Provide the [X, Y] coordinate of the cell's center where the given text is located.  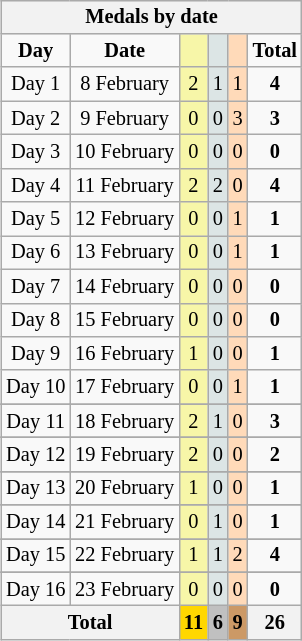
10 February [124, 152]
11 [194, 623]
15 February [124, 320]
Day 14 [36, 522]
Day 15 [36, 556]
13 February [124, 253]
Day 4 [36, 185]
22 February [124, 556]
6 [218, 623]
14 February [124, 286]
Day 11 [36, 421]
21 February [124, 522]
8 February [124, 84]
Day 3 [36, 152]
16 February [124, 354]
23 February [124, 589]
20 February [124, 488]
18 February [124, 421]
Day 10 [36, 387]
9 February [124, 118]
Day 8 [36, 320]
Day 12 [36, 455]
Day 1 [36, 84]
26 [275, 623]
Day 7 [36, 286]
12 February [124, 219]
Day 9 [36, 354]
19 February [124, 455]
Day 13 [36, 488]
17 February [124, 387]
Medals by date [152, 17]
Day 5 [36, 219]
Day [36, 51]
Date [124, 51]
9 [238, 623]
Day 6 [36, 253]
Day 2 [36, 118]
11 February [124, 185]
Day 16 [36, 589]
